Determine the (x, y) coordinate at the center of the cell enclosing the given text.  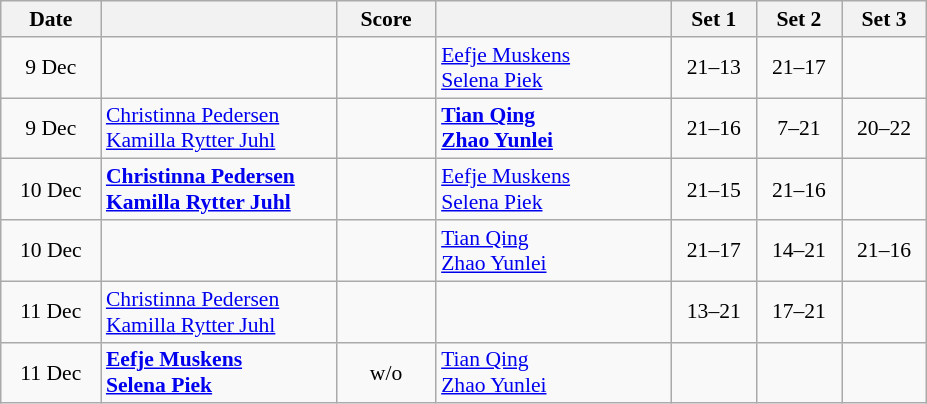
Date (51, 19)
Set 1 (714, 19)
17–21 (798, 312)
7–21 (798, 128)
Score (386, 19)
13–21 (714, 312)
w/o (386, 372)
Set 3 (884, 19)
Set 2 (798, 19)
21–13 (714, 68)
14–21 (798, 250)
20–22 (884, 128)
21–15 (714, 190)
